Return (x, y) of the center of cell containing provided text 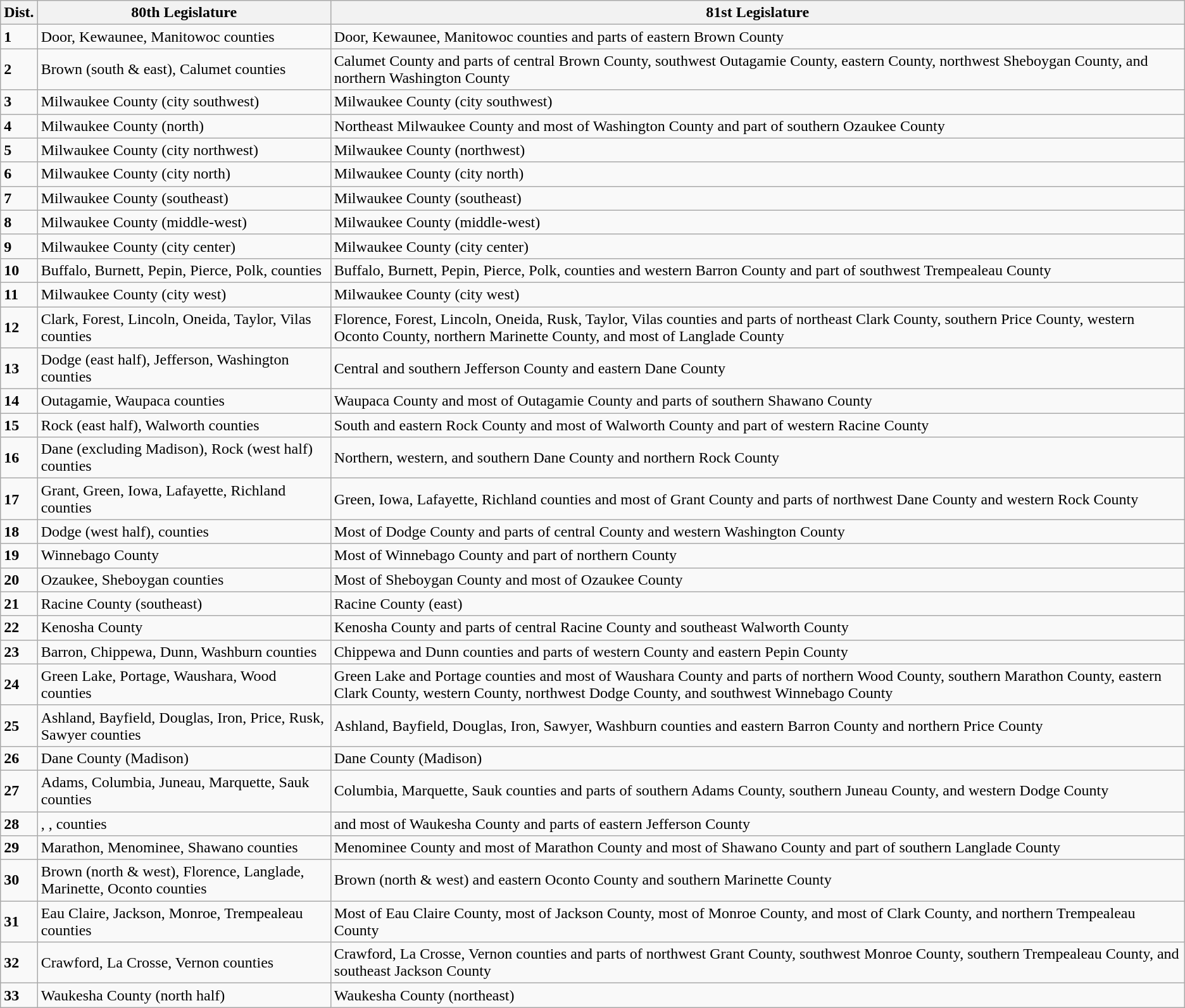
28 (19, 823)
23 (19, 652)
Adams, Columbia, Juneau, Marquette, Sauk counties (184, 791)
Chippewa and Dunn counties and parts of western County and eastern Pepin County (757, 652)
13 (19, 368)
Clark, Forest, Lincoln, Oneida, Taylor, Vilas counties (184, 327)
17 (19, 499)
21 (19, 604)
Northeast Milwaukee County and most of Washington County and part of southern Ozaukee County (757, 126)
Kenosha County and parts of central Racine County and southeast Walworth County (757, 628)
4 (19, 126)
Door, Kewaunee, Manitowoc counties (184, 37)
14 (19, 401)
Waukesha County (north half) (184, 995)
27 (19, 791)
2 (19, 70)
Ozaukee, Sheboygan counties (184, 580)
3 (19, 102)
Milwaukee County (northwest) (757, 150)
Marathon, Menominee, Shawano counties (184, 848)
22 (19, 628)
Most of Eau Claire County, most of Jackson County, most of Monroe County, and most of Clark County, and northern Trempealeau County (757, 921)
9 (19, 246)
24 (19, 685)
Ashland, Bayfield, Douglas, Iron, Price, Rusk, Sawyer counties (184, 725)
6 (19, 174)
Brown (south & east), Calumet counties (184, 70)
5 (19, 150)
Most of Sheboygan County and most of Ozaukee County (757, 580)
Eau Claire, Jackson, Monroe, Trempealeau counties (184, 921)
15 (19, 425)
Crawford, La Crosse, Vernon counties (184, 963)
Winnebago County (184, 556)
10 (19, 270)
31 (19, 921)
Racine County (southeast) (184, 604)
Kenosha County (184, 628)
Buffalo, Burnett, Pepin, Pierce, Polk, counties and western Barron County and part of southwest Trempealeau County (757, 270)
Racine County (east) (757, 604)
16 (19, 458)
Dodge (west half), counties (184, 532)
26 (19, 758)
7 (19, 198)
Milwaukee County (north) (184, 126)
Waupaca County and most of Outagamie County and parts of southern Shawano County (757, 401)
20 (19, 580)
1 (19, 37)
and most of Waukesha County and parts of eastern Jefferson County (757, 823)
Dane (excluding Madison), Rock (west half) counties (184, 458)
Central and southern Jefferson County and eastern Dane County (757, 368)
80th Legislature (184, 13)
Ashland, Bayfield, Douglas, Iron, Sawyer, Washburn counties and eastern Barron County and northern Price County (757, 725)
32 (19, 963)
18 (19, 532)
Buffalo, Burnett, Pepin, Pierce, Polk, counties (184, 270)
Brown (north & west) and eastern Oconto County and southern Marinette County (757, 881)
Grant, Green, Iowa, Lafayette, Richland counties (184, 499)
Dodge (east half), Jefferson, Washington counties (184, 368)
30 (19, 881)
Door, Kewaunee, Manitowoc counties and parts of eastern Brown County (757, 37)
Northern, western, and southern Dane County and northern Rock County (757, 458)
33 (19, 995)
81st Legislature (757, 13)
19 (19, 556)
Barron, Chippewa, Dunn, Washburn counties (184, 652)
25 (19, 725)
8 (19, 222)
, , counties (184, 823)
Rock (east half), Walworth counties (184, 425)
Most of Winnebago County and part of northern County (757, 556)
11 (19, 294)
Most of Dodge County and parts of central County and western Washington County (757, 532)
South and eastern Rock County and most of Walworth County and part of western Racine County (757, 425)
Milwaukee County (city northwest) (184, 150)
Outagamie, Waupaca counties (184, 401)
12 (19, 327)
Menominee County and most of Marathon County and most of Shawano County and part of southern Langlade County (757, 848)
Green Lake, Portage, Waushara, Wood counties (184, 685)
Green, Iowa, Lafayette, Richland counties and most of Grant County and parts of northwest Dane County and western Rock County (757, 499)
Waukesha County (northeast) (757, 995)
Dist. (19, 13)
29 (19, 848)
Columbia, Marquette, Sauk counties and parts of southern Adams County, southern Juneau County, and western Dodge County (757, 791)
Brown (north & west), Florence, Langlade, Marinette, Oconto counties (184, 881)
